Provide the (X, Y) coordinate of the cell's center where the given text is located.  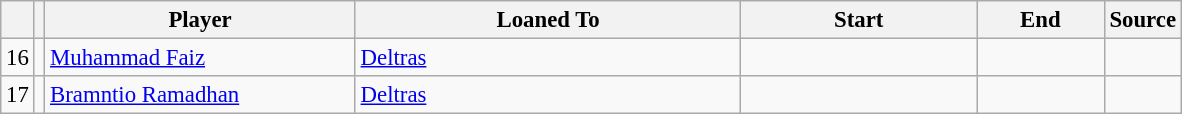
Loaned To (548, 20)
Muhammad Faiz (200, 58)
End (1040, 20)
Source (1142, 20)
17 (18, 95)
Bramntio Ramadhan (200, 95)
16 (18, 58)
Player (200, 20)
Start (859, 20)
